Search for the cell housing the specified text and yield its (x, y) center coordinate. 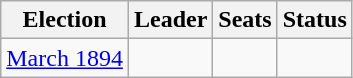
Status (314, 20)
Election (65, 20)
Leader (170, 20)
Seats (245, 20)
March 1894 (65, 58)
